Find where the given text appears and provide that cell's center as (x, y) coordinate. 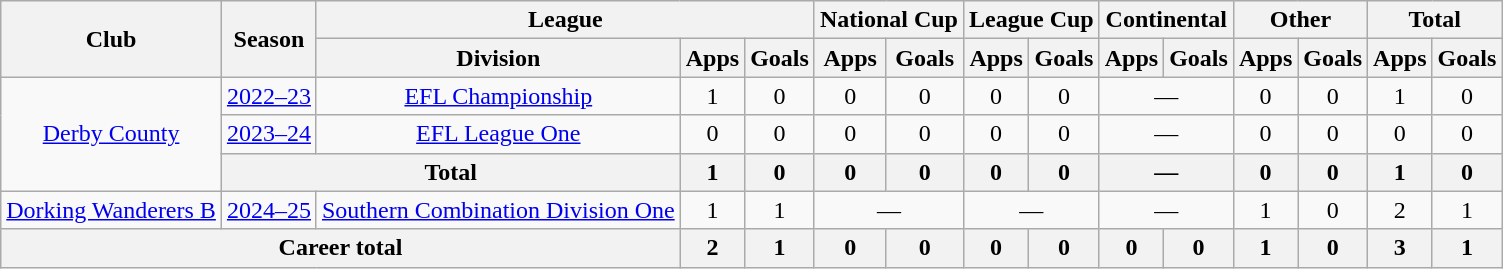
National Cup (888, 20)
EFL League One (498, 134)
Career total (340, 248)
League (565, 20)
2022–23 (268, 96)
EFL Championship (498, 96)
3 (1400, 248)
2023–24 (268, 134)
2024–25 (268, 210)
Dorking Wanderers B (112, 210)
Division (498, 58)
Southern Combination Division One (498, 210)
Continental (1166, 20)
Derby County (112, 134)
Other (1300, 20)
Club (112, 39)
Season (268, 39)
League Cup (1031, 20)
